Return the (X, Y) coordinate for the center point of the cell that contains the specified text.  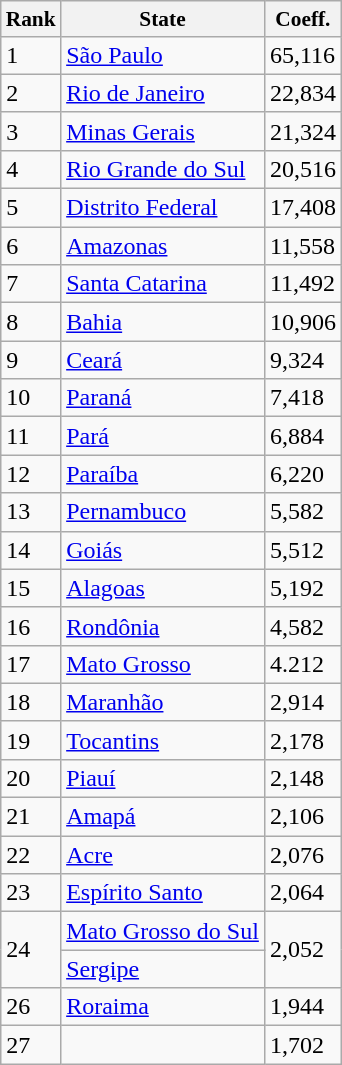
2,178 (302, 740)
Piauí (163, 778)
9 (31, 360)
São Paulo (163, 55)
Minas Gerais (163, 131)
15 (31, 588)
7,418 (302, 398)
4,582 (302, 626)
Coeff. (302, 19)
Rio de Janeiro (163, 93)
17 (31, 664)
9,324 (302, 360)
13 (31, 512)
19 (31, 740)
2 (31, 93)
Espírito Santo (163, 893)
20 (31, 778)
2,914 (302, 702)
22 (31, 855)
Ceará (163, 360)
23 (31, 893)
11,492 (302, 284)
2,052 (302, 950)
Alagoas (163, 588)
18 (31, 702)
Santa Catarina (163, 284)
1,702 (302, 1045)
27 (31, 1045)
20,516 (302, 169)
Mato Grosso do Sul (163, 931)
3 (31, 131)
Roraima (163, 1007)
2,148 (302, 778)
8 (31, 322)
11,558 (302, 246)
26 (31, 1007)
Paraíba (163, 474)
11 (31, 436)
6 (31, 246)
5 (31, 208)
Pernambuco (163, 512)
5,512 (302, 550)
Rio Grande do Sul (163, 169)
22,834 (302, 93)
24 (31, 950)
Tocantins (163, 740)
Amazonas (163, 246)
Amapá (163, 817)
4 (31, 169)
Acre (163, 855)
2,064 (302, 893)
Paraná (163, 398)
65,116 (302, 55)
7 (31, 284)
21 (31, 817)
12 (31, 474)
10 (31, 398)
Goiás (163, 550)
14 (31, 550)
State (163, 19)
5,582 (302, 512)
Distrito Federal (163, 208)
1 (31, 55)
Sergipe (163, 969)
16 (31, 626)
21,324 (302, 131)
4.212 (302, 664)
10,906 (302, 322)
2,106 (302, 817)
Rank (31, 19)
Maranhão (163, 702)
17,408 (302, 208)
6,220 (302, 474)
Pará (163, 436)
Mato Grosso (163, 664)
1,944 (302, 1007)
2,076 (302, 855)
6,884 (302, 436)
Rondônia (163, 626)
5,192 (302, 588)
Bahia (163, 322)
